Detect which cell encompasses the target text, then output its (x, y) center coordinate. 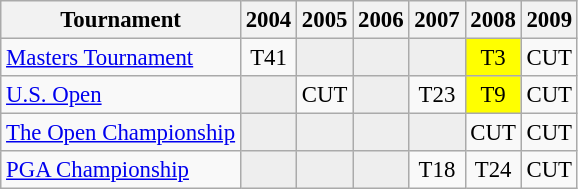
T18 (437, 170)
T23 (437, 95)
T24 (493, 170)
U.S. Open (121, 95)
T41 (268, 58)
2005 (325, 20)
The Open Championship (121, 133)
2004 (268, 20)
2009 (549, 20)
T3 (493, 58)
2008 (493, 20)
T9 (493, 95)
Tournament (121, 20)
2006 (381, 20)
2007 (437, 20)
Masters Tournament (121, 58)
PGA Championship (121, 170)
